Determine the [X, Y] coordinate at the center of the cell enclosing the given text.  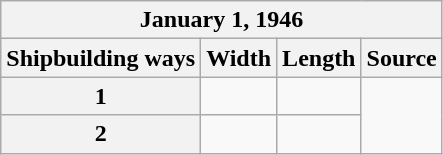
Source [402, 58]
Shipbuilding ways [101, 58]
2 [101, 134]
Width [239, 58]
Length [319, 58]
January 1, 1946 [222, 20]
1 [101, 96]
